Detect which cell encompasses the target text, then output its (x, y) center coordinate. 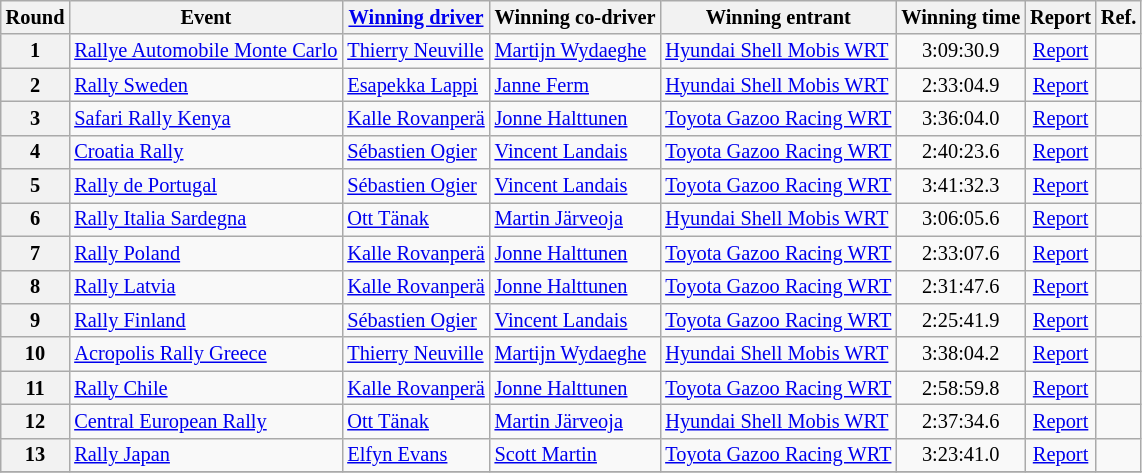
2:25:41.9 (960, 320)
8 (36, 287)
2:40:23.6 (960, 152)
Event (206, 17)
Rally Finland (206, 320)
Central European Rally (206, 421)
Safari Rally Kenya (206, 118)
Rally Chile (206, 388)
Rally de Portugal (206, 186)
2 (36, 85)
2:33:04.9 (960, 85)
Scott Martin (576, 455)
Rally Latvia (206, 287)
2:37:34.6 (960, 421)
4 (36, 152)
11 (36, 388)
Rally Sweden (206, 85)
Janne Ferm (576, 85)
6 (36, 219)
5 (36, 186)
3:36:04.0 (960, 118)
2:33:07.6 (960, 253)
Rally Poland (206, 253)
1 (36, 51)
Rally Japan (206, 455)
Round (36, 17)
2:58:59.8 (960, 388)
Elfyn Evans (416, 455)
Winning entrant (778, 17)
Rally Italia Sardegna (206, 219)
Rallye Automobile Monte Carlo (206, 51)
3:06:05.6 (960, 219)
3:09:30.9 (960, 51)
Ref. (1118, 17)
Croatia Rally (206, 152)
Esapekka Lappi (416, 85)
Winning driver (416, 17)
2:31:47.6 (960, 287)
13 (36, 455)
3 (36, 118)
Winning time (960, 17)
Winning co-driver (576, 17)
12 (36, 421)
3:23:41.0 (960, 455)
3:41:32.3 (960, 186)
Acropolis Rally Greece (206, 354)
3:38:04.2 (960, 354)
9 (36, 320)
10 (36, 354)
7 (36, 253)
